Provide the (X, Y) coordinate of the cell's center where the given text is located.  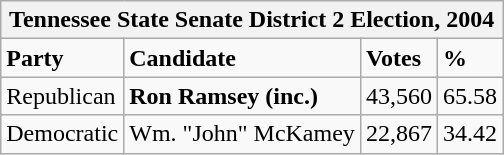
Tennessee State Senate District 2 Election, 2004 (252, 20)
43,560 (398, 96)
Candidate (242, 58)
34.42 (470, 134)
Democratic (62, 134)
22,867 (398, 134)
Republican (62, 96)
Wm. "John" McKamey (242, 134)
Votes (398, 58)
Party (62, 58)
65.58 (470, 96)
Ron Ramsey (inc.) (242, 96)
% (470, 58)
